Scan for the cell matching the given text and deliver its [x, y] coordinate at center. 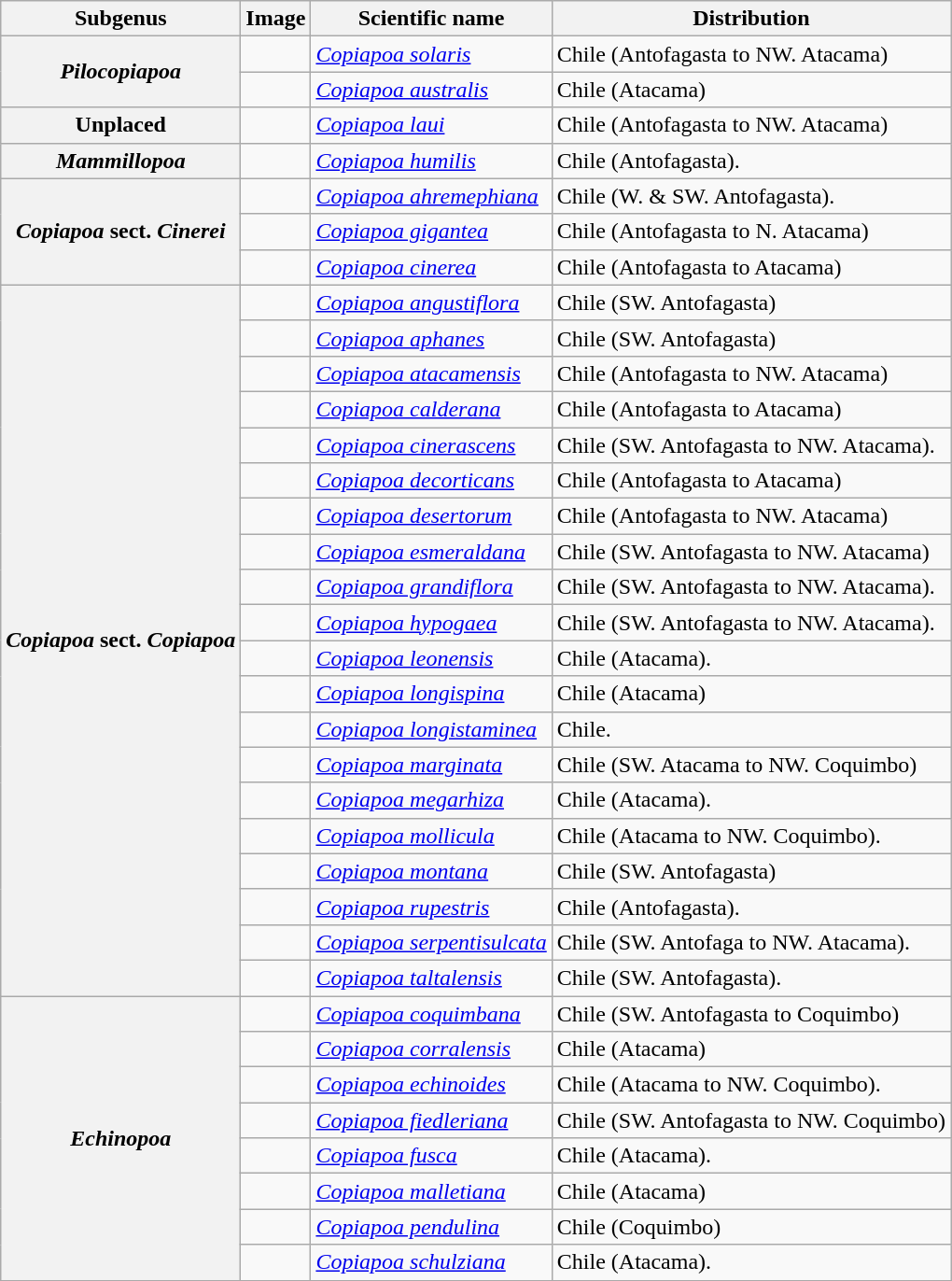
Copiapoa desertorum [431, 516]
Chile (SW. Atacama to NW. Coquimbo) [750, 765]
Copiapoa cinerea [431, 267]
Copiapoa atacamensis [431, 373]
Copiapoa australis [431, 90]
Chile (SW. Antofagasta to NW. Atacama) [750, 552]
Copiapoa fusca [431, 1156]
Copiapoa esmeraldana [431, 552]
Copiapoa serpentisulcata [431, 942]
Copiapoa corralensis [431, 1049]
Copiapoa malletiana [431, 1191]
Distribution [750, 19]
Copiapoa longistaminea [431, 729]
Copiapoa laui [431, 125]
Chile (SW. Antofagasta). [750, 978]
Echinopoa [121, 1137]
Chile (Coquimbo) [750, 1227]
Chile. [750, 729]
Subgenus [121, 19]
Copiapoa gigantea [431, 232]
Copiapoa sect. Cinerei [121, 232]
Scientific name [431, 19]
Copiapoa humilis [431, 161]
Copiapoa decorticans [431, 481]
Chile (W. & SW. Antofagasta). [750, 196]
Copiapoa marginata [431, 765]
Copiapoa pendulina [431, 1227]
Chile (SW. Antofagasta to Coquimbo) [750, 1013]
Copiapoa rupestris [431, 907]
Copiapoa echinoides [431, 1085]
Copiapoa montana [431, 871]
Copiapoa grandiflora [431, 587]
Copiapoa schulziana [431, 1262]
Copiapoa longispina [431, 694]
Copiapoa mollicula [431, 836]
Chile (SW. Antofagasta to NW. Coquimbo) [750, 1120]
Copiapoa calderana [431, 409]
Image [276, 19]
Copiapoa megarhiza [431, 800]
Mammillopoa [121, 161]
Copiapoa taltalensis [431, 978]
Chile (SW. Antofaga to NW. Atacama). [750, 942]
Pilocopiapoa [121, 72]
Copiapoa leonensis [431, 658]
Copiapoa coquimbana [431, 1013]
Copiapoa sect. Copiapoa [121, 640]
Copiapoa angustiflora [431, 303]
Copiapoa fiedleriana [431, 1120]
Copiapoa cinerascens [431, 445]
Copiapoa ahremephiana [431, 196]
Copiapoa aphanes [431, 338]
Unplaced [121, 125]
Chile (Antofagasta to N. Atacama) [750, 232]
Copiapoa hypogaea [431, 623]
Copiapoa solaris [431, 54]
